Pinpoint the cell where the given text exists, returning its [X, Y] midpoint coordinate. 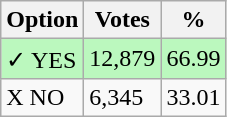
66.99 [194, 59]
Option [42, 20]
% [194, 20]
12,879 [122, 59]
33.01 [194, 97]
Votes [122, 20]
✓ YES [42, 59]
X NO [42, 97]
6,345 [122, 97]
